Capture the cell that displays the provided text and extract its (X, Y) central coordinate. 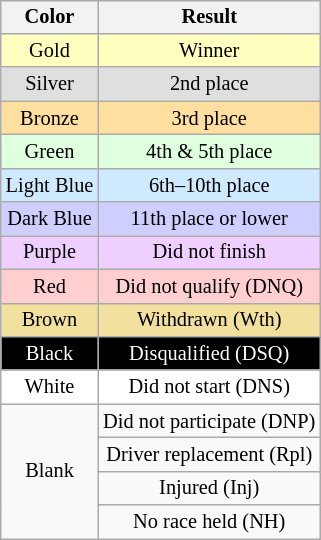
Color (50, 17)
Blank (50, 472)
No race held (NH) (209, 522)
Did not start (DNS) (209, 387)
Light Blue (50, 185)
2nd place (209, 84)
Injured (Inj) (209, 488)
Purple (50, 253)
Dark Blue (50, 219)
4th & 5th place (209, 152)
Disqualified (DSQ) (209, 354)
Red (50, 286)
Silver (50, 84)
Bronze (50, 118)
Gold (50, 51)
White (50, 387)
Winner (209, 51)
6th–10th place (209, 185)
Did not qualify (DNQ) (209, 286)
3rd place (209, 118)
Result (209, 17)
Did not finish (209, 253)
11th place or lower (209, 219)
Driver replacement (Rpl) (209, 455)
Did not participate (DNP) (209, 421)
Brown (50, 320)
Black (50, 354)
Green (50, 152)
Withdrawn (Wth) (209, 320)
